Extract the [x, y] coordinate from the center of the cell holding the provided text.  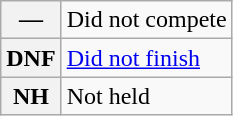
DNF [31, 58]
NH [31, 96]
Did not compete [146, 20]
Did not finish [146, 58]
Not held [146, 96]
— [31, 20]
